Return the (X, Y) coordinate for the center point of the cell that contains the specified text.  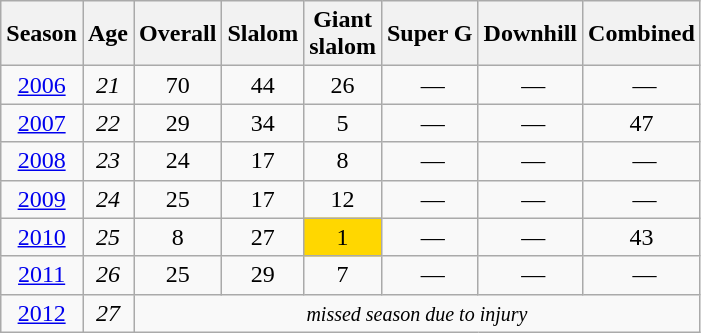
21 (108, 85)
2010 (42, 237)
missed season due to injury (418, 313)
47 (642, 123)
2008 (42, 161)
5 (343, 123)
2011 (42, 275)
Age (108, 34)
Combined (642, 34)
Downhill (530, 34)
2007 (42, 123)
Season (42, 34)
23 (108, 161)
12 (343, 199)
2012 (42, 313)
34 (263, 123)
43 (642, 237)
70 (178, 85)
2006 (42, 85)
Giantslalom (343, 34)
44 (263, 85)
7 (343, 275)
1 (343, 237)
Slalom (263, 34)
2009 (42, 199)
Super G (430, 34)
Overall (178, 34)
22 (108, 123)
